Detect which cell encompasses the target text, then output its (x, y) center coordinate. 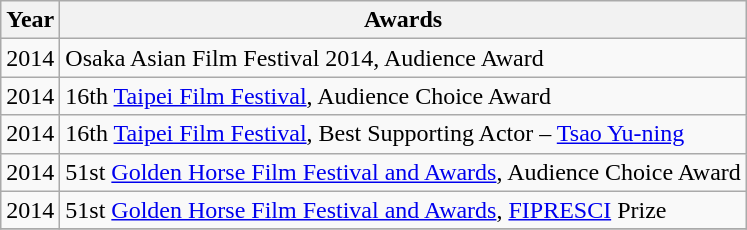
51st Golden Horse Film Festival and Awards, FIPRESCI Prize (404, 210)
Awards (404, 20)
16th Taipei Film Festival, Best Supporting Actor – Tsao Yu-ning (404, 134)
16th Taipei Film Festival, Audience Choice Award (404, 96)
Osaka Asian Film Festival 2014, Audience Award (404, 58)
Year (30, 20)
51st Golden Horse Film Festival and Awards, Audience Choice Award (404, 172)
